Find where the given text appears and provide that cell's center as (X, Y) coordinate. 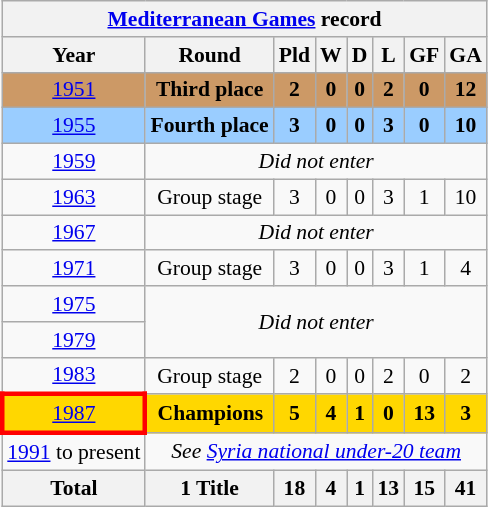
1971 (74, 269)
GF (424, 55)
Champions (209, 414)
Total (74, 488)
D (360, 55)
5 (294, 414)
1 Title (209, 488)
Pld (294, 55)
Third place (209, 90)
Fourth place (209, 126)
L (388, 55)
1991 to present (74, 452)
W (331, 55)
Mediterranean Games record (244, 19)
1955 (74, 126)
1963 (74, 197)
1979 (74, 340)
1967 (74, 233)
Round (209, 55)
41 (466, 488)
15 (424, 488)
12 (466, 90)
18 (294, 488)
Year (74, 55)
1951 (74, 90)
See Syria national under-20 team (316, 452)
GA (466, 55)
1959 (74, 162)
1987 (74, 414)
1983 (74, 376)
1975 (74, 304)
